Detect which cell encompasses the target text, then output its [X, Y] center coordinate. 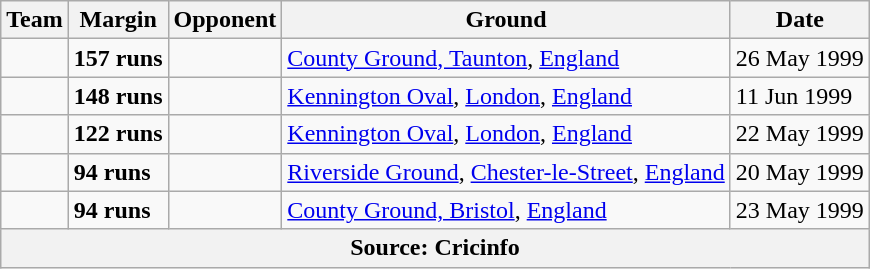
22 May 1999 [800, 134]
Source: Cricinfo [436, 248]
157 runs [118, 58]
11 Jun 1999 [800, 96]
20 May 1999 [800, 172]
122 runs [118, 134]
Team [35, 20]
26 May 1999 [800, 58]
Date [800, 20]
Margin [118, 20]
23 May 1999 [800, 210]
County Ground, Bristol, England [506, 210]
Ground [506, 20]
Opponent [225, 20]
County Ground, Taunton, England [506, 58]
Riverside Ground, Chester-le-Street, England [506, 172]
148 runs [118, 96]
